Extract the (X, Y) coordinate from the center of the cell holding the provided text.  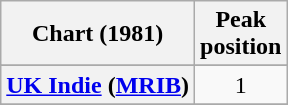
Chart (1981) (98, 34)
UK Indie (MRIB) (98, 85)
1 (241, 85)
Peakposition (241, 34)
